Pinpoint the cell where the given text exists, returning its [x, y] midpoint coordinate. 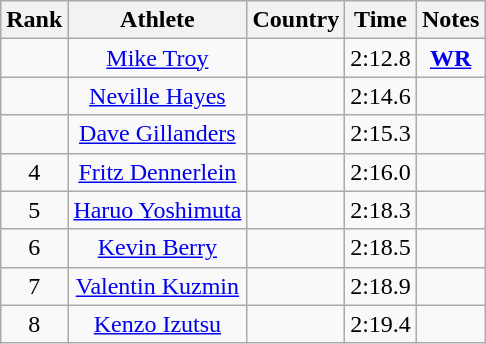
2:19.4 [381, 324]
4 [34, 172]
2:14.6 [381, 96]
Athlete [158, 20]
8 [34, 324]
Dave Gillanders [158, 134]
WR [450, 58]
Rank [34, 20]
2:16.0 [381, 172]
Mike Troy [158, 58]
5 [34, 210]
Country [296, 20]
2:18.3 [381, 210]
7 [34, 286]
Haruo Yoshimuta [158, 210]
2:18.5 [381, 248]
Valentin Kuzmin [158, 286]
Neville Hayes [158, 96]
2:12.8 [381, 58]
6 [34, 248]
Kevin Berry [158, 248]
Fritz Dennerlein [158, 172]
Kenzo Izutsu [158, 324]
Time [381, 20]
2:15.3 [381, 134]
Notes [450, 20]
2:18.9 [381, 286]
